Scan for the cell matching the given text and deliver its (x, y) coordinate at center. 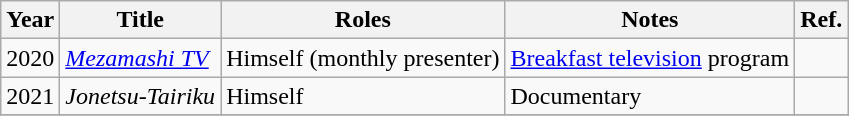
Himself (363, 96)
Mezamashi TV (140, 58)
2021 (30, 96)
Year (30, 20)
Himself (monthly presenter) (363, 58)
Title (140, 20)
Jonetsu-Tairiku (140, 96)
2020 (30, 58)
Roles (363, 20)
Notes (650, 20)
Breakfast television program (650, 58)
Documentary (650, 96)
Ref. (822, 20)
